Find where the given text appears and provide that cell's center as [X, Y] coordinate. 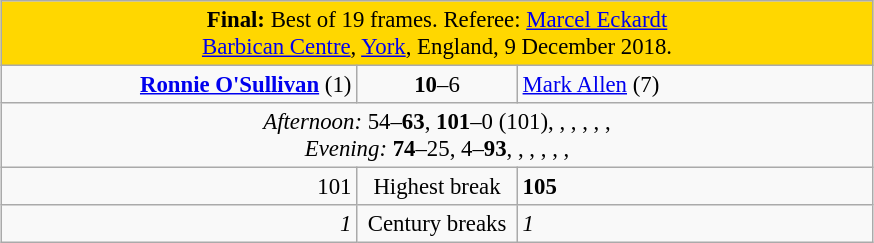
Highest break [438, 187]
105 [695, 187]
Century breaks [438, 224]
Afternoon: 54–63, 101–0 (101), , , , , , Evening: 74–25, 4–93, , , , , , [437, 136]
Mark Allen (7) [695, 85]
101 [179, 187]
Final: Best of 19 frames. Referee: Marcel EckardtBarbican Centre, York, England, 9 December 2018. [437, 34]
Ronnie O'Sullivan (1) [179, 85]
10–6 [438, 85]
